Return (X, Y) of the center of cell containing provided text 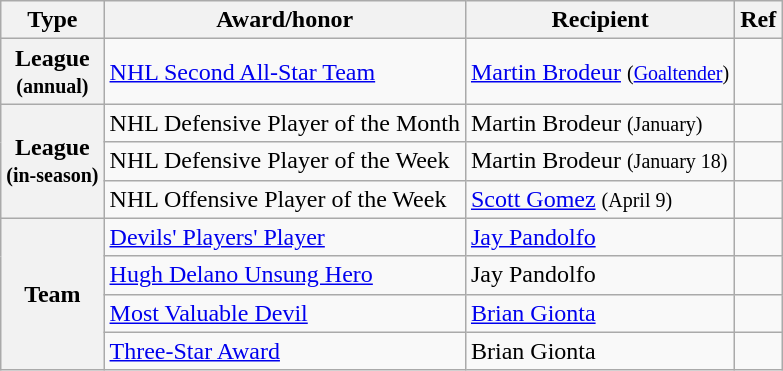
Recipient (600, 20)
Three-Star Award (284, 351)
Scott Gomez (April 9) (600, 199)
Devils' Players' Player (284, 237)
Most Valuable Devil (284, 313)
Team (52, 294)
Type (52, 20)
League(annual) (52, 72)
NHL Defensive Player of the Month (284, 123)
NHL Second All-Star Team (284, 72)
Martin Brodeur (January 18) (600, 161)
League(in-season) (52, 161)
Hugh Delano Unsung Hero (284, 275)
Award/honor (284, 20)
NHL Offensive Player of the Week (284, 199)
Martin Brodeur (Goaltender) (600, 72)
Ref (758, 20)
Martin Brodeur (January) (600, 123)
NHL Defensive Player of the Week (284, 161)
